From the cell containing the given text, extract its center point as [X, Y] coordinate. 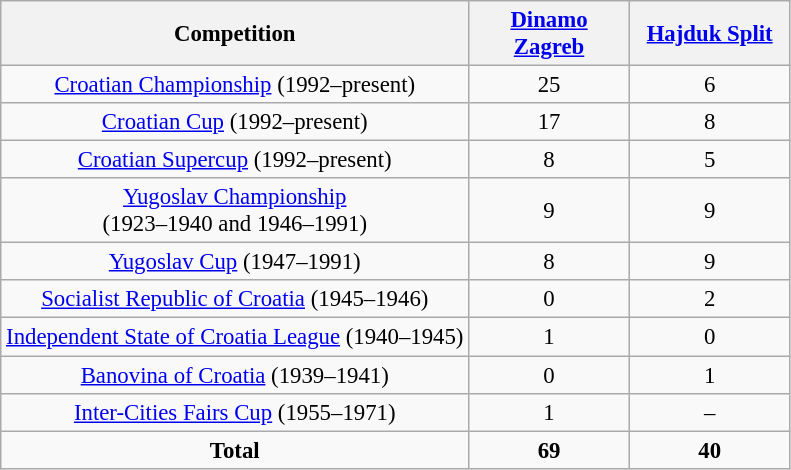
Yugoslav Championship(1923–1940 and 1946–1991) [235, 210]
5 [710, 160]
40 [710, 450]
17 [550, 122]
Inter-Cities Fairs Cup (1955–1971) [235, 412]
– [710, 412]
2 [710, 299]
Independent State of Croatia League (1940–1945) [235, 337]
Banovina of Croatia (1939–1941) [235, 375]
Total [235, 450]
69 [550, 450]
Croatian Championship (1992–present) [235, 85]
6 [710, 85]
Croatian Cup (1992–present) [235, 122]
Socialist Republic of Croatia (1945–1946) [235, 299]
25 [550, 85]
Dinamo Zagreb [550, 34]
Croatian Supercup (1992–present) [235, 160]
Yugoslav Cup (1947–1991) [235, 262]
Hajduk Split [710, 34]
Competition [235, 34]
